Pinpoint the cell where the given text exists, returning its (x, y) midpoint coordinate. 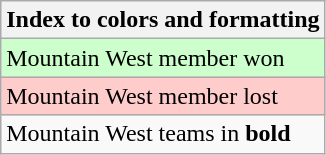
Mountain West member won (163, 58)
Mountain West teams in bold (163, 134)
Index to colors and formatting (163, 20)
Mountain West member lost (163, 96)
